Search for the cell housing the specified text and yield its [X, Y] center coordinate. 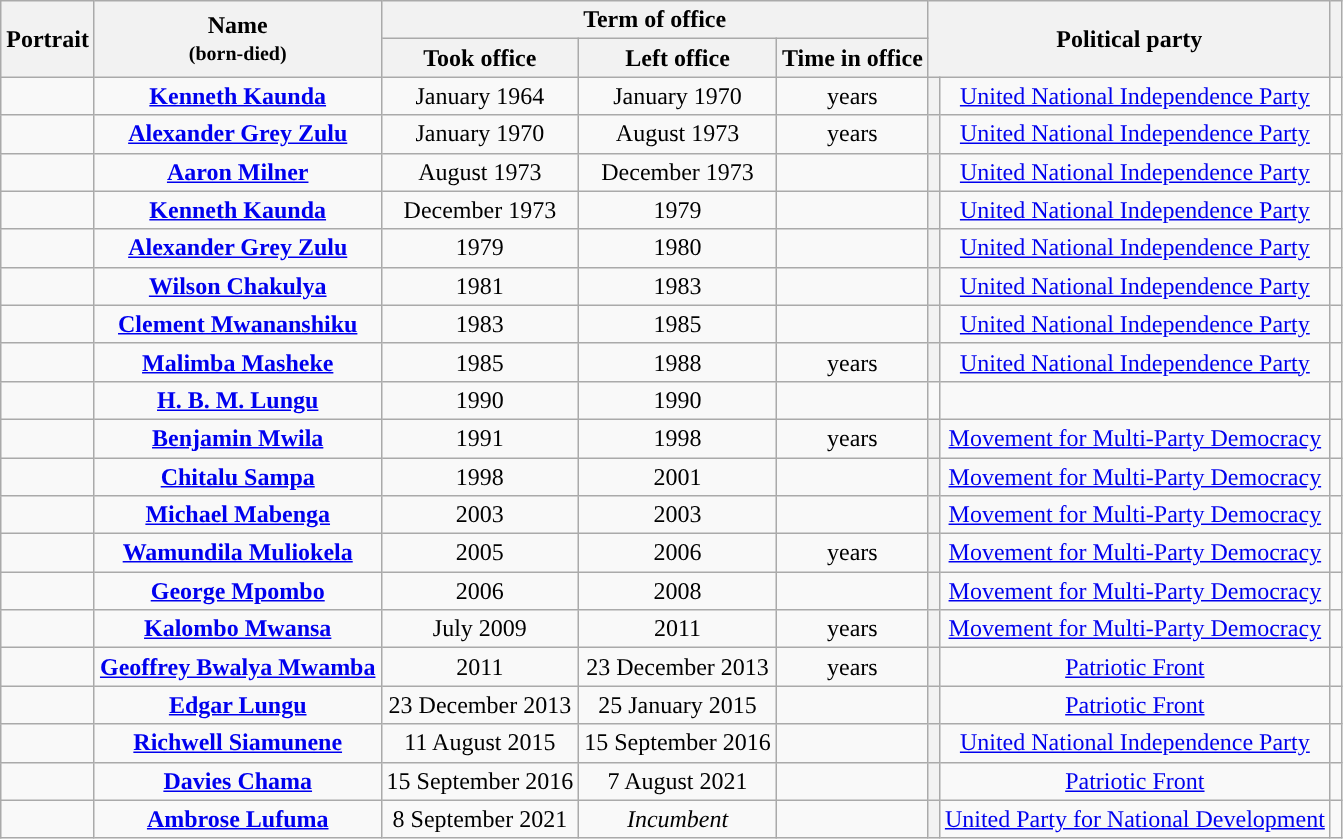
Incumbent [678, 819]
Richwell Siamunene [238, 743]
George Mpombo [238, 591]
Left office [678, 58]
Edgar Lungu [238, 705]
Clement Mwananshiku [238, 324]
1980 [678, 248]
Took office [480, 58]
Chitalu Sampa [238, 477]
Portrait [48, 39]
Name(born-died) [238, 39]
Malimba Masheke [238, 362]
7 August 2021 [678, 781]
Davies Chama [238, 781]
January 1964 [480, 96]
United Party for National Development [1134, 819]
2001 [678, 477]
2008 [678, 591]
July 2009 [480, 629]
Michael Mabenga [238, 515]
Political party [1129, 39]
Geoffrey Bwalya Mwamba [238, 667]
25 January 2015 [678, 705]
Wilson Chakulya [238, 286]
Wamundila Muliokela [238, 553]
Term of office [654, 20]
1991 [480, 438]
Benjamin Mwila [238, 438]
8 September 2021 [480, 819]
2005 [480, 553]
1988 [678, 362]
Kalombo Mwansa [238, 629]
11 August 2015 [480, 743]
Aaron Milner [238, 172]
1981 [480, 286]
Ambrose Lufuma [238, 819]
H. B. M. Lungu [238, 400]
Time in office [852, 58]
